Return (x, y) of the center of cell containing provided text 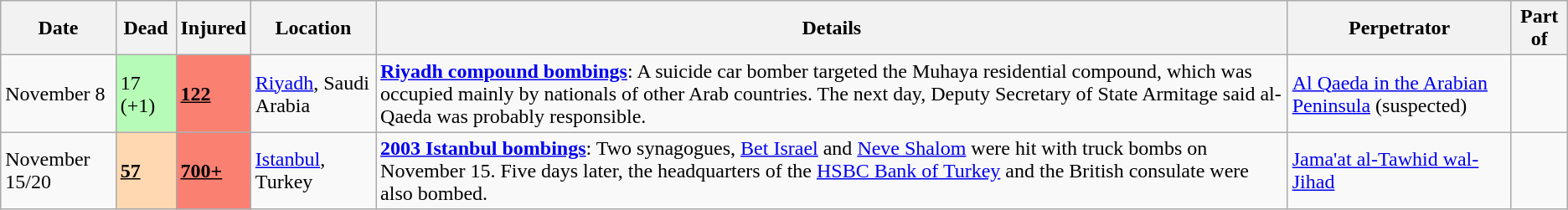
Part of (1540, 28)
Istanbul, Turkey (313, 171)
57 (146, 171)
Injured (213, 28)
November 15/20 (59, 171)
Al Qaeda in the Arabian Peninsula (suspected) (1399, 94)
122 (213, 94)
Riyadh, Saudi Arabia (313, 94)
700+ (213, 171)
17 (+1) (146, 94)
Location (313, 28)
Perpetrator (1399, 28)
November 8 (59, 94)
Date (59, 28)
Details (833, 28)
Dead (146, 28)
Jama'at al-Tawhid wal-Jihad (1399, 171)
